From the cell containing the given text, extract its center point as (X, Y) coordinate. 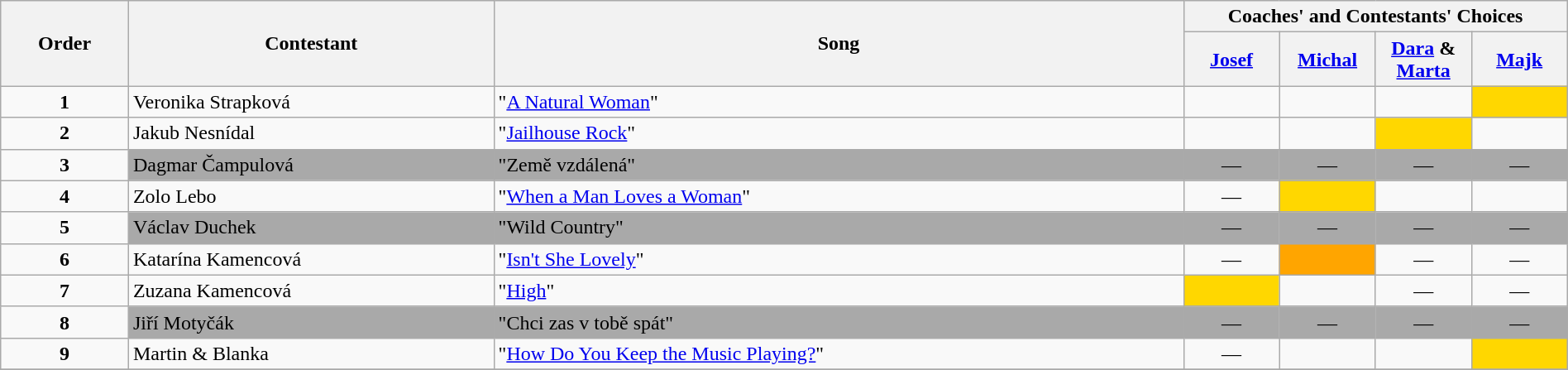
Contestant (311, 43)
Josef (1231, 60)
Michal (1327, 60)
"Země vzdálená" (839, 165)
Jiří Motyčák (311, 322)
Katarína Kamencová (311, 259)
Jakub Nesnídal (311, 133)
Veronika Strapková (311, 102)
8 (65, 322)
4 (65, 196)
2 (65, 133)
"Isn't She Lovely" (839, 259)
Zolo Lebo (311, 196)
"High" (839, 291)
1 (65, 102)
3 (65, 165)
Coaches' and Contestants' Choices (1375, 17)
Majk (1519, 60)
Dara & Marta (1423, 60)
Order (65, 43)
5 (65, 228)
Václav Duchek (311, 228)
"Chci zas v tobě spát" (839, 322)
Zuzana Kamencová (311, 291)
Martin & Blanka (311, 353)
7 (65, 291)
"How Do You Keep the Music Playing?" (839, 353)
"Wild Country" (839, 228)
"Jailhouse Rock" (839, 133)
6 (65, 259)
Song (839, 43)
9 (65, 353)
"A Natural Woman" (839, 102)
Dagmar Čampulová (311, 165)
"When a Man Loves a Woman" (839, 196)
